Extract the (x, y) coordinate from the center of the cell holding the provided text.  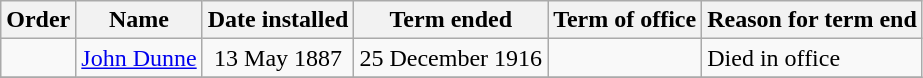
Name (139, 20)
Date installed (278, 20)
13 May 1887 (278, 58)
Term of office (625, 20)
Reason for term end (812, 20)
Term ended (451, 20)
25 December 1916 (451, 58)
Order (38, 20)
John Dunne (139, 58)
Died in office (812, 58)
